From the cell containing the given text, extract its center point as [X, Y] coordinate. 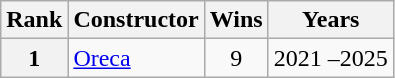
Oreca [136, 58]
Rank [34, 20]
Years [330, 20]
Wins [236, 20]
Constructor [136, 20]
1 [34, 58]
9 [236, 58]
2021 –2025 [330, 58]
